Extract the (X, Y) coordinate from the center of the cell holding the provided text.  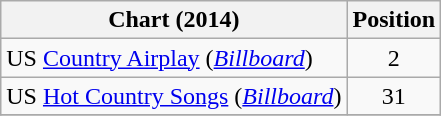
2 (394, 58)
US Hot Country Songs (Billboard) (174, 96)
31 (394, 96)
Chart (2014) (174, 20)
US Country Airplay (Billboard) (174, 58)
Position (394, 20)
